Capture the cell that displays the provided text and extract its (X, Y) central coordinate. 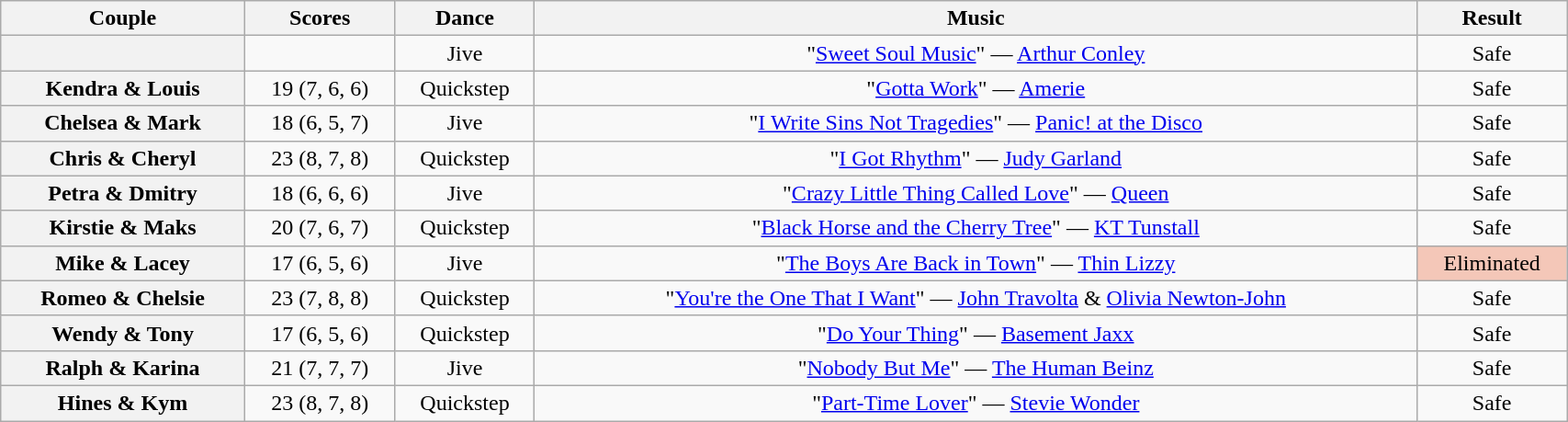
Music (976, 18)
19 (7, 6, 6) (320, 88)
Petra & Dmitry (123, 193)
Result (1492, 18)
Ralph & Karina (123, 368)
"Do Your Thing" — Basement Jaxx (976, 333)
Couple (123, 18)
18 (6, 6, 6) (320, 193)
"You're the One That I Want" — John Travolta & Olivia Newton-John (976, 298)
21 (7, 7, 7) (320, 368)
"Sweet Soul Music" — Arthur Conley (976, 53)
23 (7, 8, 8) (320, 298)
"Part-Time Lover" — Stevie Wonder (976, 403)
"Nobody But Me" — The Human Beinz (976, 368)
"I Got Rhythm" — Judy Garland (976, 158)
20 (7, 6, 7) (320, 228)
Chelsea & Mark (123, 123)
Mike & Lacey (123, 263)
Dance (465, 18)
Kirstie & Maks (123, 228)
Wendy & Tony (123, 333)
"Crazy Little Thing Called Love" — Queen (976, 193)
Kendra & Louis (123, 88)
"The Boys Are Back in Town" — Thin Lizzy (976, 263)
Romeo & Chelsie (123, 298)
Hines & Kym (123, 403)
"Gotta Work" — Amerie (976, 88)
"I Write Sins Not Tragedies" — Panic! at the Disco (976, 123)
"Black Horse and the Cherry Tree" — KT Tunstall (976, 228)
Eliminated (1492, 263)
18 (6, 5, 7) (320, 123)
Scores (320, 18)
Chris & Cheryl (123, 158)
